Scan for the cell matching the given text and deliver its [X, Y] coordinate at center. 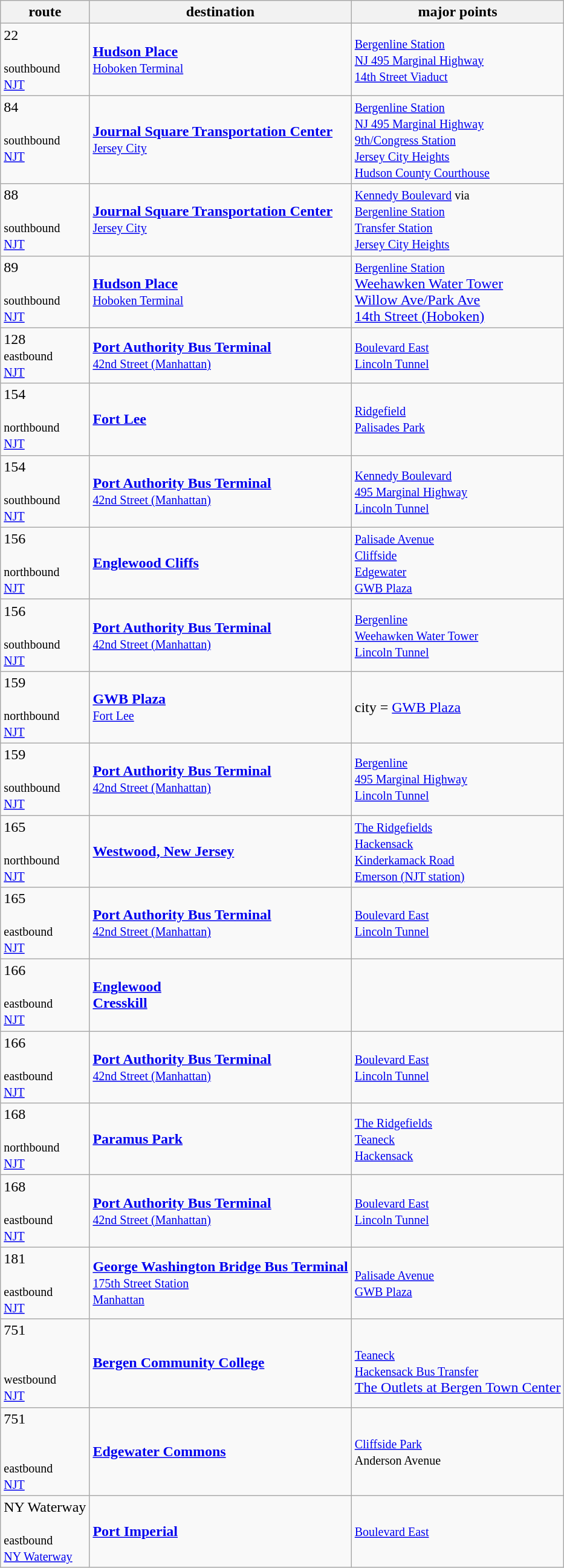
Bergen Community College [220, 1363]
city = GWB Plaza [458, 707]
Englewood Cliffs [220, 563]
TeaneckHackensack Bus TransferThe Outlets at Bergen Town Center [458, 1363]
154northboundNJT [45, 420]
George Washington Bridge Bus Terminal175th Street StationManhattan [220, 1283]
751westboundNJT [45, 1363]
89southboundNJT [45, 291]
Edgewater Commons [220, 1451]
165northboundNJT [45, 851]
route [45, 12]
Boulevard East [458, 1532]
84southboundNJT [45, 140]
22southboundNJT [45, 59]
165eastboundNJT [45, 924]
156northboundNJT [45, 563]
Westwood, New Jersey [220, 851]
Bergenline StationNJ 495 Marginal Highway14th Street Viaduct [458, 59]
The RidgefieldsTeaneckHackensack [458, 1139]
Paramus Park [220, 1139]
Kennedy Boulevard viaBergenline StationTransfer StationJersey City Heights [458, 220]
Port Imperial [220, 1532]
751eastboundNJT [45, 1451]
Bergenline495 Marginal HighwayLincoln Tunnel [458, 779]
159southboundNJT [45, 779]
168northboundNJT [45, 1139]
154southboundNJT [45, 491]
88southboundNJT [45, 220]
NY WaterwayeastboundNY Waterway [45, 1532]
128eastboundNJT [45, 355]
Bergenline StationWeehawken Water TowerWillow Ave/Park Ave14th Street (Hoboken) [458, 291]
Kennedy Boulevard495 Marginal HighwayLincoln Tunnel [458, 491]
Palisade AvenueGWB Plaza [458, 1283]
159northboundNJT [45, 707]
BergenlineWeehawken Water TowerLincoln Tunnel [458, 635]
major points [458, 12]
Cliffside ParkAnderson Avenue [458, 1451]
Fort Lee [220, 420]
GWB PlazaFort Lee [220, 707]
Palisade AvenueCliffsideEdgewaterGWB Plaza [458, 563]
The RidgefieldsHackensackKinderkamack RoadEmerson (NJT station) [458, 851]
destination [220, 12]
181eastboundNJT [45, 1283]
EnglewoodCresskill [220, 995]
Bergenline StationNJ 495 Marginal Highway9th/Congress StationJersey City HeightsHudson County Courthouse [458, 140]
RidgefieldPalisades Park [458, 420]
168eastboundNJT [45, 1211]
156southboundNJT [45, 635]
